Search for the cell housing the specified text and yield its [x, y] center coordinate. 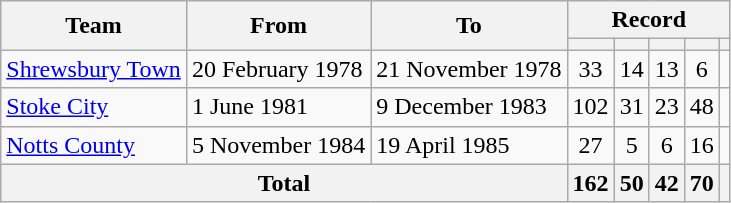
31 [632, 107]
Shrewsbury Town [94, 69]
19 April 1985 [469, 145]
70 [702, 183]
5 November 1984 [278, 145]
20 February 1978 [278, 69]
Team [94, 26]
23 [666, 107]
9 December 1983 [469, 107]
42 [666, 183]
Total [284, 183]
To [469, 26]
13 [666, 69]
48 [702, 107]
Record [648, 20]
Stoke City [94, 107]
16 [702, 145]
102 [590, 107]
50 [632, 183]
21 November 1978 [469, 69]
33 [590, 69]
1 June 1981 [278, 107]
27 [590, 145]
5 [632, 145]
162 [590, 183]
14 [632, 69]
From [278, 26]
Notts County [94, 145]
